From the cell containing the given text, extract its center point as (X, Y) coordinate. 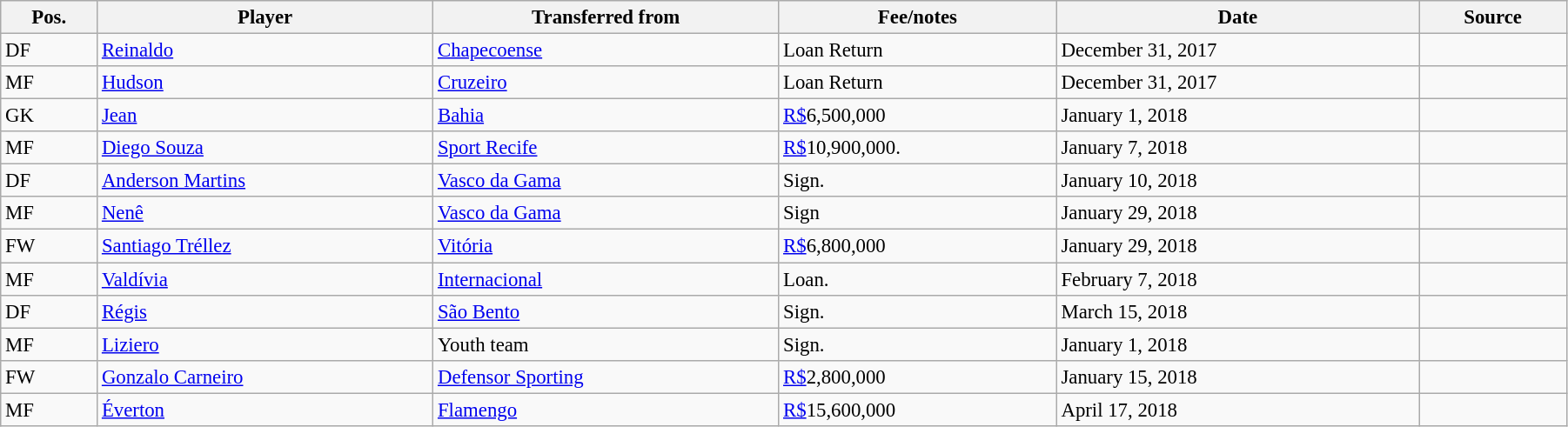
Éverton (265, 410)
Date (1237, 17)
January 7, 2018 (1237, 148)
April 17, 2018 (1237, 410)
Régis (265, 311)
R$15,600,000 (917, 410)
Flamengo (606, 410)
Loan. (917, 279)
February 7, 2018 (1237, 279)
Valdívia (265, 279)
Reinaldo (265, 50)
Bahia (606, 116)
March 15, 2018 (1237, 311)
Liziero (265, 344)
January 10, 2018 (1237, 181)
GK (49, 116)
Jean (265, 116)
Internacional (606, 279)
Chapecoense (606, 50)
Santiago Tréllez (265, 246)
Nenê (265, 213)
R$2,800,000 (917, 377)
R$6,500,000 (917, 116)
Diego Souza (265, 148)
São Bento (606, 311)
Player (265, 17)
Pos. (49, 17)
Cruzeiro (606, 83)
Hudson (265, 83)
Anderson Martins (265, 181)
Transferred from (606, 17)
Vitória (606, 246)
Source (1493, 17)
Gonzalo Carneiro (265, 377)
Fee/notes (917, 17)
R$6,800,000 (917, 246)
January 15, 2018 (1237, 377)
Defensor Sporting (606, 377)
Sport Recife (606, 148)
Youth team (606, 344)
Sign (917, 213)
R$10,900,000. (917, 148)
